Output the [X, Y] coordinate of the center of the cell containing the given text.  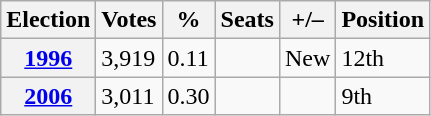
New [307, 58]
Position [383, 20]
Seats [247, 20]
3,919 [129, 58]
Votes [129, 20]
0.11 [188, 58]
1996 [48, 58]
0.30 [188, 96]
+/– [307, 20]
Election [48, 20]
9th [383, 96]
2006 [48, 96]
3,011 [129, 96]
% [188, 20]
12th [383, 58]
